For the text-containing cell, return its midpoint in [x, y] coordinate format. 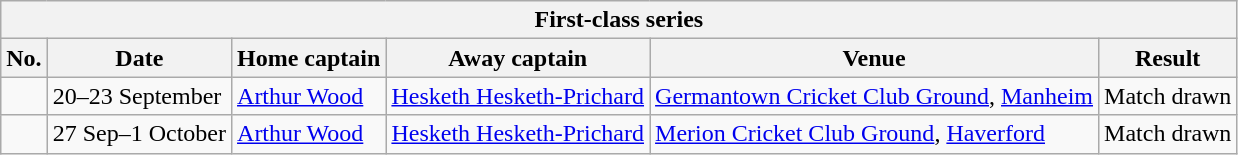
First-class series [619, 20]
Away captain [518, 58]
Home captain [309, 58]
No. [24, 58]
Result [1168, 58]
20–23 September [139, 96]
Germantown Cricket Club Ground, Manheim [874, 96]
Merion Cricket Club Ground, Haverford [874, 134]
27 Sep–1 October [139, 134]
Date [139, 58]
Venue [874, 58]
